Capture the cell that displays the provided text and extract its (x, y) central coordinate. 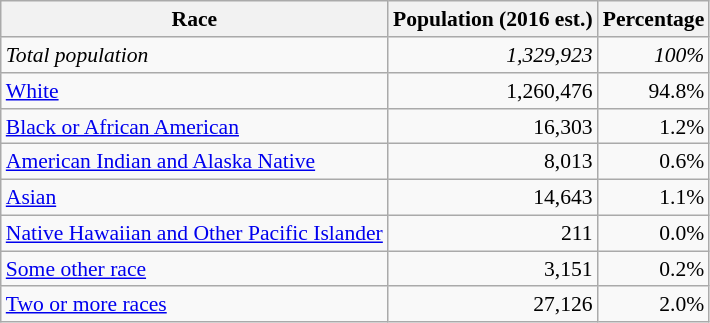
16,303 (493, 126)
Population (2016 est.) (493, 19)
2.0% (654, 304)
8,013 (493, 162)
211 (493, 233)
Asian (194, 197)
Total population (194, 55)
Two or more races (194, 304)
27,126 (493, 304)
0.0% (654, 233)
Native Hawaiian and Other Pacific Islander (194, 233)
1,329,923 (493, 55)
3,151 (493, 269)
0.6% (654, 162)
1.1% (654, 197)
0.2% (654, 269)
Black or African American (194, 126)
Percentage (654, 19)
100% (654, 55)
American Indian and Alaska Native (194, 162)
Race (194, 19)
Some other race (194, 269)
White (194, 91)
94.8% (654, 91)
14,643 (493, 197)
1,260,476 (493, 91)
1.2% (654, 126)
